Find where the given text appears and provide that cell's center as [x, y] coordinate. 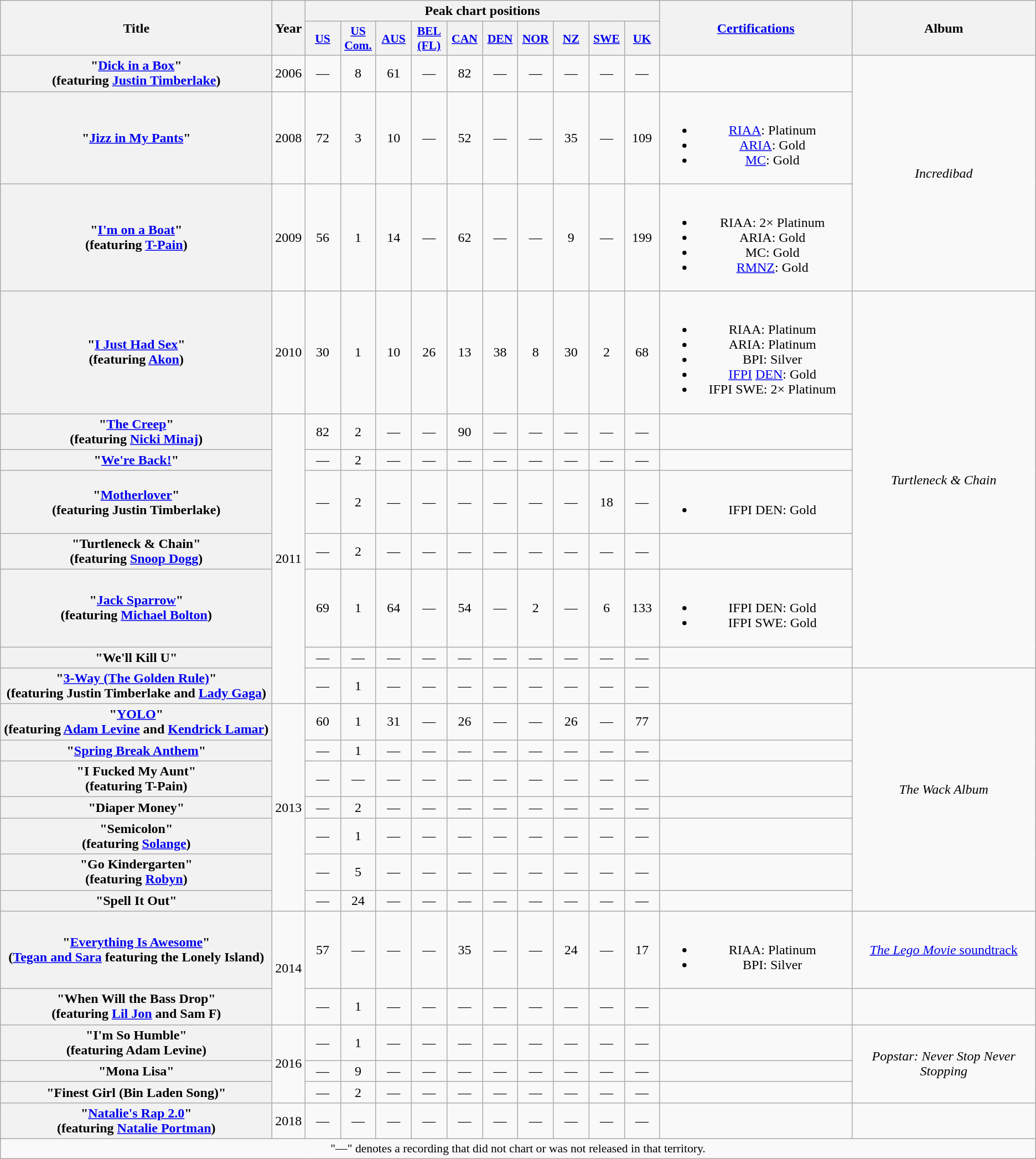
56 [323, 237]
DEN [500, 39]
SWE [607, 39]
54 [464, 608]
2013 [289, 808]
BEL(FL) [429, 39]
CAN [464, 39]
RIAA: PlatinumBPI: Silver [756, 950]
2006 [289, 73]
57 [323, 950]
"Jizz in My Pants" [136, 137]
5 [358, 872]
2018 [289, 1120]
69 [323, 608]
2016 [289, 1064]
"Diaper Money" [136, 808]
109 [642, 137]
"Finest Girl (Bin Laden Song)" [136, 1092]
17 [642, 950]
68 [642, 352]
"I'm So Humble"(featuring Adam Levine) [136, 1043]
"I Just Had Sex"(featuring Akon) [136, 352]
"Everything Is Awesome"(Tegan and Sara featuring the Lonely Island) [136, 950]
The Wack Album [944, 790]
64 [393, 608]
NOR [536, 39]
"Motherlover"(featuring Justin Timberlake) [136, 501]
"Dick in a Box"(featuring Justin Timberlake) [136, 73]
Certifications [756, 28]
"Go Kindergarten"(featuring Robyn) [136, 872]
Incredibad [944, 173]
Peak chart positions [483, 11]
"3-Way (The Golden Rule)"(featuring Justin Timberlake and Lady Gaga) [136, 686]
"Mona Lisa" [136, 1071]
RIAA: PlatinumARIA: GoldMC: Gold [756, 137]
31 [393, 722]
"Turtleneck & Chain"(featuring Snoop Dogg) [136, 551]
US [323, 39]
"Jack Sparrow"(featuring Michael Bolton) [136, 608]
"YOLO"(featuring Adam Levine and Kendrick Lamar) [136, 722]
199 [642, 237]
"Natalie's Rap 2.0"(featuring Natalie Portman) [136, 1120]
60 [323, 722]
18 [607, 501]
62 [464, 237]
2014 [289, 967]
RIAA: 2× PlatinumARIA: GoldMC: GoldRMNZ: Gold [756, 237]
Year [289, 28]
Popstar: Never Stop Never Stopping [944, 1064]
"When Will the Bass Drop"(featuring Lil Jon and Sam F) [136, 1006]
AUS [393, 39]
61 [393, 73]
Title [136, 28]
72 [323, 137]
Album [944, 28]
3 [358, 137]
Turtleneck & Chain [944, 479]
"Semicolon"(featuring Solange) [136, 836]
52 [464, 137]
"We're Back!" [136, 460]
2011 [289, 558]
90 [464, 432]
"Spring Break Anthem" [136, 751]
USCom. [358, 39]
6 [607, 608]
2009 [289, 237]
38 [500, 352]
UK [642, 39]
RIAA: PlatinumARIA: PlatinumBPI: SilverIFPI DEN: GoldIFPI SWE: 2× Platinum [756, 352]
77 [642, 722]
"I'm on a Boat"(featuring T-Pain) [136, 237]
The Lego Movie soundtrack [944, 950]
"The Creep"(featuring Nicki Minaj) [136, 432]
13 [464, 352]
IFPI DEN: Gold [756, 501]
"—" denotes a recording that did not chart or was not released in that territory. [518, 1148]
"I Fucked My Aunt"(featuring T-Pain) [136, 779]
IFPI DEN: GoldIFPI SWE: Gold [756, 608]
"We'll Kill U" [136, 657]
14 [393, 237]
2008 [289, 137]
2010 [289, 352]
NZ [571, 39]
"Spell It Out" [136, 901]
133 [642, 608]
